Find where the given text appears and provide that cell's center as [x, y] coordinate. 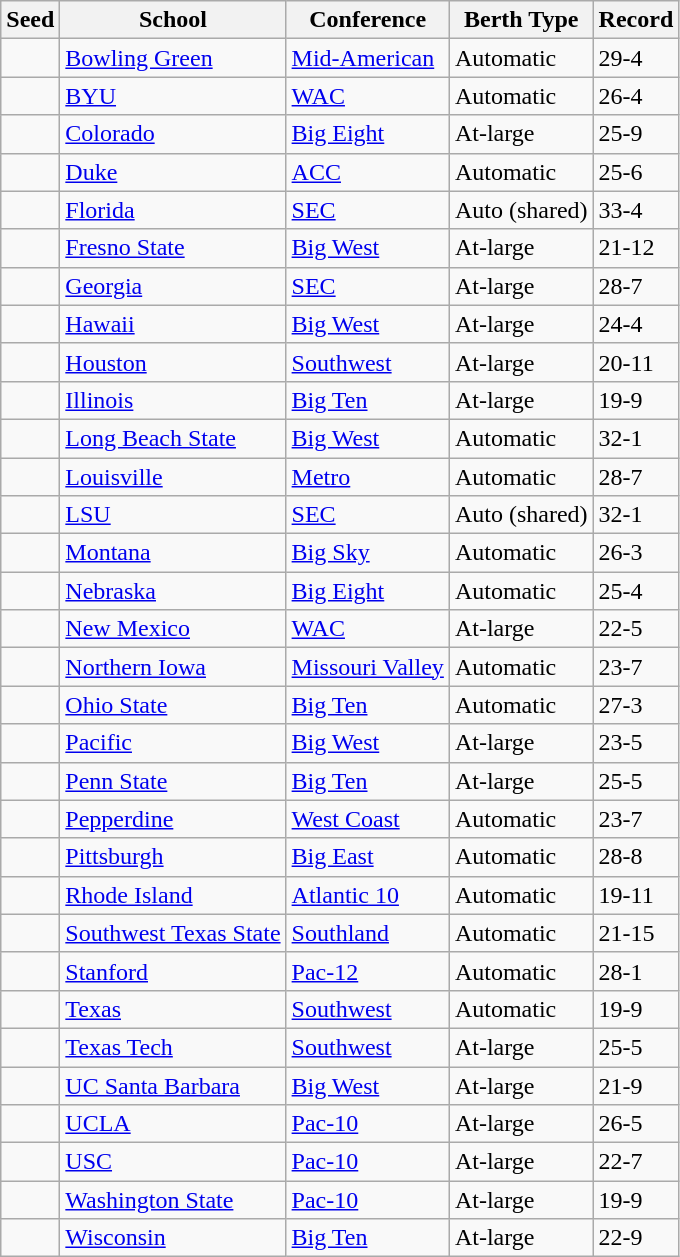
Texas Tech [173, 1047]
26-5 [636, 1124]
Duke [173, 172]
Houston [173, 362]
USC [173, 1162]
28-1 [636, 971]
Atlantic 10 [368, 895]
21-9 [636, 1085]
22-7 [636, 1162]
Bowling Green [173, 58]
29-4 [636, 58]
Pacific [173, 743]
Big East [368, 857]
Pittsburgh [173, 857]
Southland [368, 933]
BYU [173, 96]
22-5 [636, 629]
Ohio State [173, 705]
ACC [368, 172]
Northern Iowa [173, 667]
UCLA [173, 1124]
22-9 [636, 1238]
Seed [30, 20]
19-11 [636, 895]
Penn State [173, 781]
Conference [368, 20]
Fresno State [173, 248]
New Mexico [173, 629]
Illinois [173, 400]
Pepperdine [173, 819]
Montana [173, 553]
28-8 [636, 857]
School [173, 20]
Missouri Valley [368, 667]
Berth Type [521, 20]
Record [636, 20]
Georgia [173, 286]
21-15 [636, 933]
Colorado [173, 134]
Washington State [173, 1200]
Wisconsin [173, 1238]
20-11 [636, 362]
24-4 [636, 324]
UC Santa Barbara [173, 1085]
25-4 [636, 591]
LSU [173, 515]
West Coast [368, 819]
27-3 [636, 705]
26-3 [636, 553]
Mid-American [368, 58]
26-4 [636, 96]
33-4 [636, 210]
Pac-12 [368, 971]
Stanford [173, 971]
Rhode Island [173, 895]
Long Beach State [173, 438]
25-6 [636, 172]
Texas [173, 1009]
Florida [173, 210]
Metro [368, 477]
Big Sky [368, 553]
Hawaii [173, 324]
Nebraska [173, 591]
25-9 [636, 134]
Louisville [173, 477]
Southwest Texas State [173, 933]
23-5 [636, 743]
21-12 [636, 248]
